For the text-containing cell, return its midpoint in (X, Y) coordinate format. 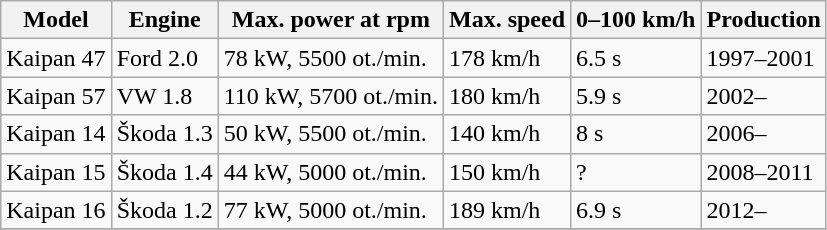
Max. speed (506, 20)
140 km/h (506, 134)
44 kW, 5000 ot./min. (330, 172)
150 km/h (506, 172)
78 kW, 5500 ot./min. (330, 58)
Max. power at rpm (330, 20)
8 s (636, 134)
110 kW, 5700 ot./min. (330, 96)
VW 1.8 (164, 96)
Škoda 1.4 (164, 172)
2008–2011 (764, 172)
? (636, 172)
1997–2001 (764, 58)
Kaipan 57 (56, 96)
Engine (164, 20)
2002– (764, 96)
Škoda 1.3 (164, 134)
Kaipan 16 (56, 210)
189 km/h (506, 210)
0–100 km/h (636, 20)
178 km/h (506, 58)
77 kW, 5000 ot./min. (330, 210)
Kaipan 47 (56, 58)
6.5 s (636, 58)
Kaipan 14 (56, 134)
Škoda 1.2 (164, 210)
5.9 s (636, 96)
Ford 2.0 (164, 58)
Kaipan 15 (56, 172)
50 kW, 5500 ot./min. (330, 134)
2012– (764, 210)
2006– (764, 134)
6.9 s (636, 210)
180 km/h (506, 96)
Model (56, 20)
Production (764, 20)
